Locate the cell with the specified text and output its (X, Y) center coordinate. 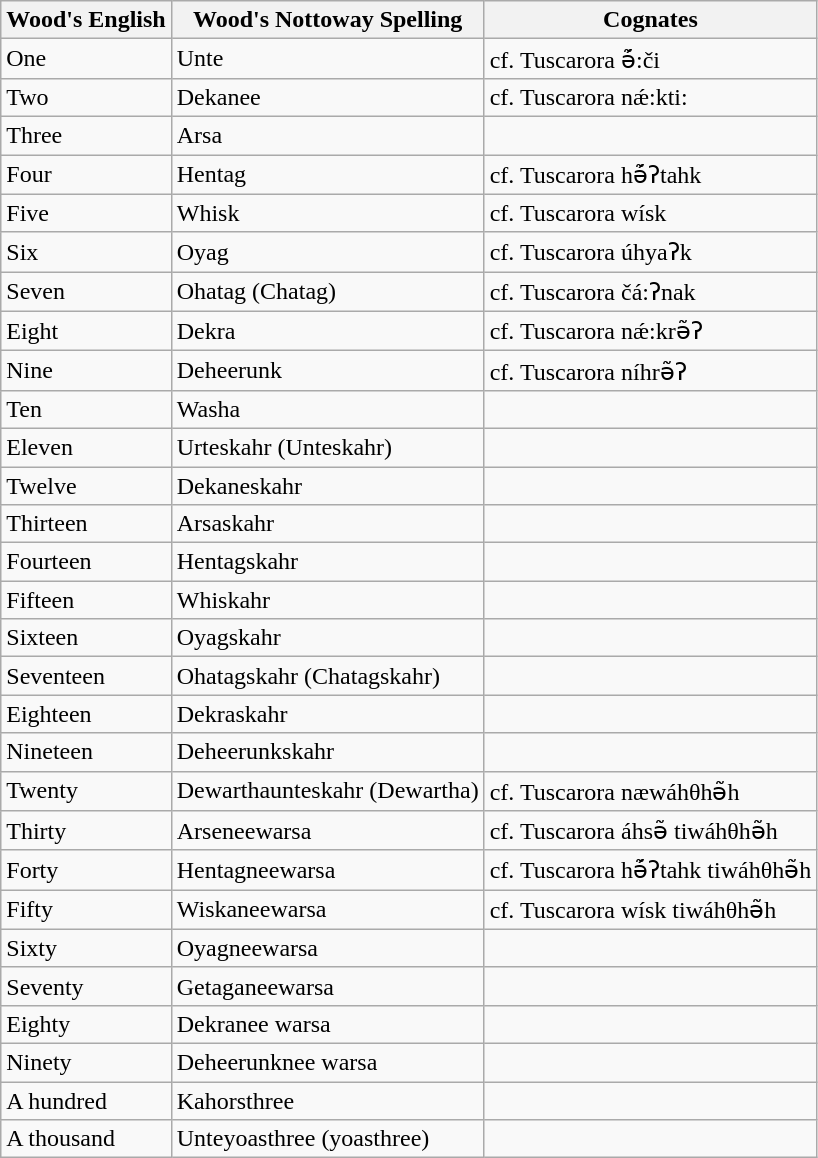
Wood's Nottoway Spelling (328, 20)
Five (86, 213)
Ten (86, 409)
Urteskahr (Unteskahr) (328, 447)
cf. Tuscarora wísk (650, 213)
Four (86, 174)
cf. Tuscarora áhsə̃ tiwáhθhə̃h (650, 831)
Eight (86, 331)
Nine (86, 371)
One (86, 59)
Whiskahr (328, 600)
Wood's English (86, 20)
Deheerunkskahr (328, 752)
Eleven (86, 447)
Two (86, 97)
Oyagskahr (328, 638)
Thirty (86, 831)
Deheerunknee warsa (328, 1062)
Seven (86, 292)
A thousand (86, 1139)
Unteyoasthree (yoasthree) (328, 1139)
Hentagskahr (328, 562)
Cognates (650, 20)
cf. Tuscarora næwáhθhə̃h (650, 791)
Whisk (328, 213)
Eighteen (86, 714)
Eighty (86, 1024)
Dekanee (328, 97)
Seventy (86, 986)
cf. Tuscarora nǽ:krə̃ʔ (650, 331)
Dekraskahr (328, 714)
Dekra (328, 331)
Ninety (86, 1062)
Sixteen (86, 638)
Arseneewarsa (328, 831)
Sixty (86, 948)
Twenty (86, 791)
cf. Tuscarora ə̃́:či (650, 59)
cf. Tuscarora hə̃́ʔtahk tiwáhθhə̃h (650, 870)
Oyag (328, 252)
Arsa (328, 135)
Ohatagskahr (Chatagskahr) (328, 676)
Six (86, 252)
cf. Tuscarora hə̃́ʔtahk (650, 174)
Nineteen (86, 752)
Dekranee warsa (328, 1024)
Seventeen (86, 676)
Dewarthaunteskahr (Dewartha) (328, 791)
Arsaskahr (328, 524)
Hentag (328, 174)
Forty (86, 870)
Fifteen (86, 600)
A hundred (86, 1101)
cf. Tuscarora čá:ʔnak (650, 292)
Hentagneewarsa (328, 870)
Wiskaneewarsa (328, 910)
Deheerunk (328, 371)
cf. Tuscarora úhyaʔk (650, 252)
Three (86, 135)
Dekaneskahr (328, 485)
Twelve (86, 485)
cf. Tuscarora nǽ:kti: (650, 97)
Washa (328, 409)
Oyagneewarsa (328, 948)
Ohatag (Chatag) (328, 292)
Fourteen (86, 562)
Unte (328, 59)
Kahorsthree (328, 1101)
Getaganeewarsa (328, 986)
Fifty (86, 910)
Thirteen (86, 524)
cf. Tuscarora níhrə̃ʔ (650, 371)
cf. Tuscarora wísk tiwáhθhə̃h (650, 910)
